Return (x, y) of the center of cell containing provided text 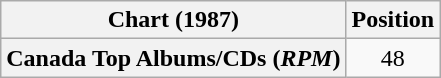
Position (393, 20)
48 (393, 58)
Chart (1987) (174, 20)
Canada Top Albums/CDs (RPM) (174, 58)
